Search for the cell housing the specified text and yield its (X, Y) center coordinate. 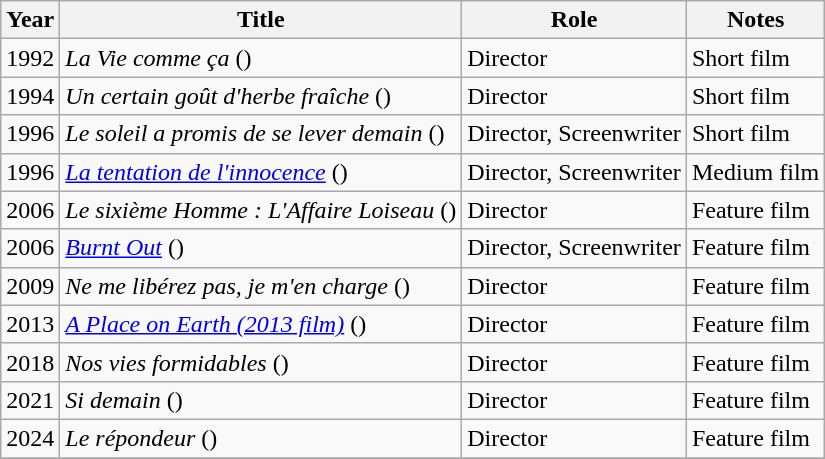
2024 (30, 438)
2009 (30, 286)
Burnt Out () (261, 248)
Si demain () (261, 400)
1994 (30, 96)
Ne me libérez pas, je m'en charge () (261, 286)
Notes (755, 20)
1992 (30, 58)
2018 (30, 362)
Le répondeur () (261, 438)
2013 (30, 324)
A Place on Earth (2013 film) () (261, 324)
Le sixième Homme : L'Affaire Loiseau () (261, 210)
Role (574, 20)
Title (261, 20)
Medium film (755, 172)
Nos vies formidables () (261, 362)
2021 (30, 400)
La Vie comme ça () (261, 58)
Un certain goût d'herbe fraîche () (261, 96)
Year (30, 20)
Le soleil a promis de se lever demain () (261, 134)
La tentation de l'innocence () (261, 172)
